Find where the given text appears and provide that cell's center as (x, y) coordinate. 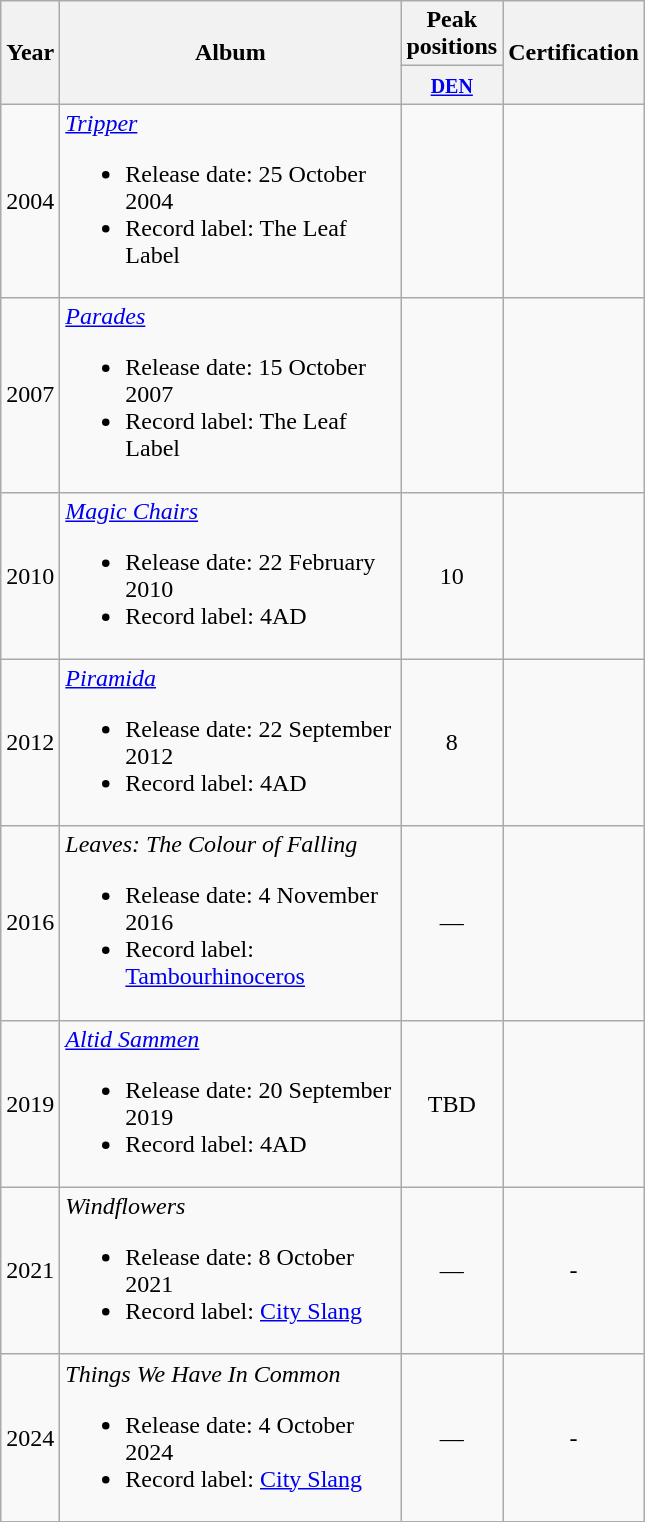
TBD (452, 1104)
Album (230, 52)
Magic ChairsRelease date: 22 February 2010Record label: 4AD (230, 576)
2004 (30, 201)
PiramidaRelease date: 22 September 2012Record label: 4AD (230, 742)
Peak positions (452, 34)
Certification (574, 52)
2012 (30, 742)
Things We Have In CommonRelease date: 4 October 2024Record label: City Slang (230, 1438)
8 (452, 742)
WindflowersRelease date: 8 October 2021Record label: City Slang (230, 1270)
10 (452, 576)
2024 (30, 1438)
2010 (30, 576)
2007 (30, 395)
TripperRelease date: 25 October 2004Record label: The Leaf Label (230, 201)
ParadesRelease date: 15 October 2007Record label: The Leaf Label (230, 395)
2019 (30, 1104)
2016 (30, 923)
DEN (452, 85)
Altid SammenRelease date: 20 September 2019Record label: 4AD (230, 1104)
Year (30, 52)
Leaves: The Colour of FallingRelease date: 4 November 2016Record label: Tambourhinoceros (230, 923)
2021 (30, 1270)
